For the text-containing cell, return its midpoint in (x, y) coordinate format. 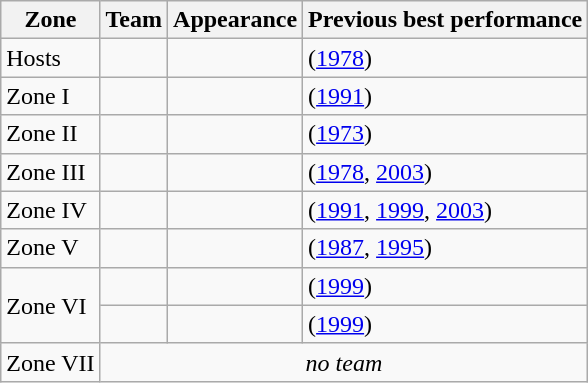
Zone I (50, 96)
(1987, 1995) (446, 248)
Previous best performance (446, 20)
Team (134, 20)
Zone II (50, 134)
Zone IV (50, 210)
no team (344, 362)
Zone (50, 20)
(1973) (446, 134)
Hosts (50, 58)
(1978) (446, 58)
Appearance (236, 20)
(1978, 2003) (446, 172)
(1991) (446, 96)
Zone III (50, 172)
Zone VI (50, 305)
Zone V (50, 248)
(1991, 1999, 2003) (446, 210)
Zone VII (50, 362)
